Determine the (x, y) coordinate at the center of the cell enclosing the given text.  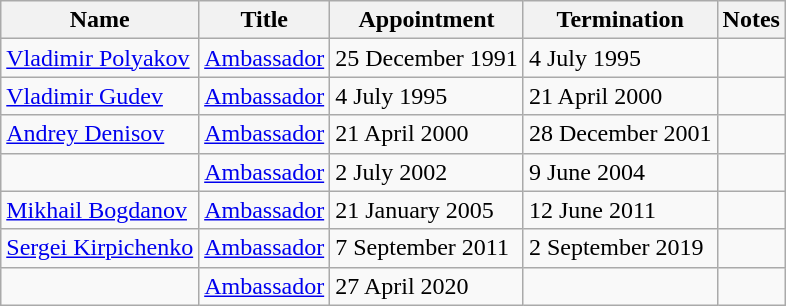
Title (264, 20)
Mikhail Bogdanov (100, 210)
Vladimir Polyakov (100, 58)
Andrey Denisov (100, 134)
9 June 2004 (620, 172)
27 April 2020 (427, 286)
7 September 2011 (427, 248)
28 December 2001 (620, 134)
Name (100, 20)
12 June 2011 (620, 210)
Sergei Kirpichenko (100, 248)
Termination (620, 20)
Appointment (427, 20)
25 December 1991 (427, 58)
Vladimir Gudev (100, 96)
21 January 2005 (427, 210)
Notes (751, 20)
2 September 2019 (620, 248)
2 July 2002 (427, 172)
